Determine the [X, Y] coordinate at the center of the cell enclosing the given text.  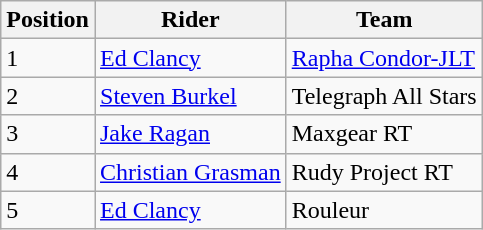
Position [48, 20]
Maxgear RT [384, 134]
Telegraph All Stars [384, 96]
5 [48, 210]
4 [48, 172]
Rouleur [384, 210]
Rider [190, 20]
Team [384, 20]
Jake Ragan [190, 134]
Steven Burkel [190, 96]
Rapha Condor-JLT [384, 58]
Rudy Project RT [384, 172]
3 [48, 134]
1 [48, 58]
2 [48, 96]
Christian Grasman [190, 172]
